From the cell containing the given text, extract its center point as [X, Y] coordinate. 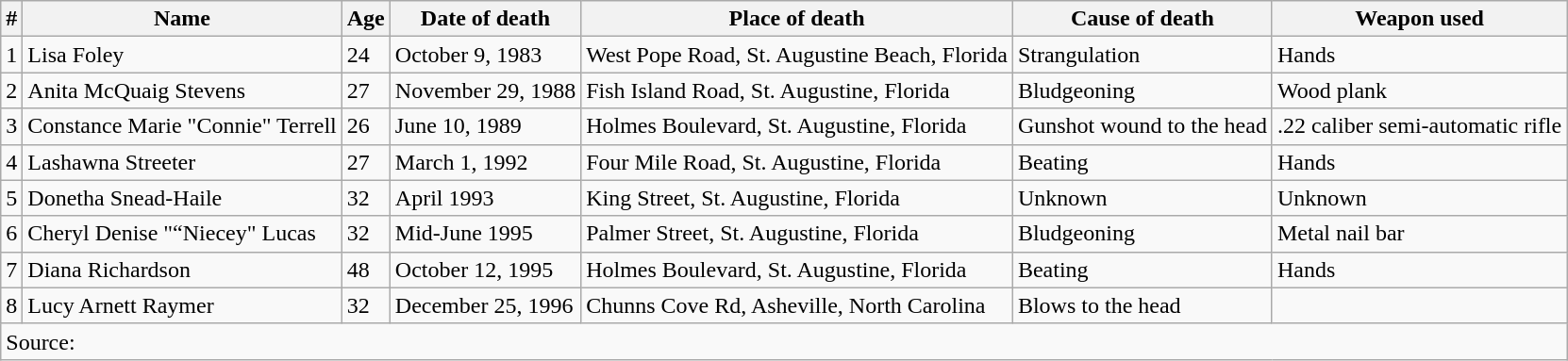
Donetha Snead-Haile [182, 198]
5 [11, 198]
King Street, St. Augustine, Florida [797, 198]
Cause of death [1142, 19]
Name [182, 19]
Date of death [485, 19]
.22 caliber semi-automatic rifle [1419, 126]
7 [11, 270]
October 9, 1983 [485, 55]
Lucy Arnett Raymer [182, 305]
Cheryl Denise "“Niecey" Lucas [182, 234]
June 10, 1989 [485, 126]
Chunns Cove Rd, Asheville, North Carolina [797, 305]
Anita McQuaig Stevens [182, 90]
# [11, 19]
2 [11, 90]
3 [11, 126]
8 [11, 305]
Blows to the head [1142, 305]
24 [366, 55]
Metal nail bar [1419, 234]
December 25, 1996 [485, 305]
October 12, 1995 [485, 270]
Source: [784, 341]
Strangulation [1142, 55]
Mid-June 1995 [485, 234]
Palmer Street, St. Augustine, Florida [797, 234]
6 [11, 234]
Gunshot wound to the head [1142, 126]
West Pope Road, St. Augustine Beach, Florida [797, 55]
Age [366, 19]
April 1993 [485, 198]
Lashawna Streeter [182, 162]
Diana Richardson [182, 270]
4 [11, 162]
Lisa Foley [182, 55]
November 29, 1988 [485, 90]
Constance Marie "Connie" Terrell [182, 126]
Fish Island Road, St. Augustine, Florida [797, 90]
Wood plank [1419, 90]
Four Mile Road, St. Augustine, Florida [797, 162]
Weapon used [1419, 19]
48 [366, 270]
Place of death [797, 19]
1 [11, 55]
26 [366, 126]
March 1, 1992 [485, 162]
